Identify which cell holds the provided text, then report its [X, Y] central coordinate. 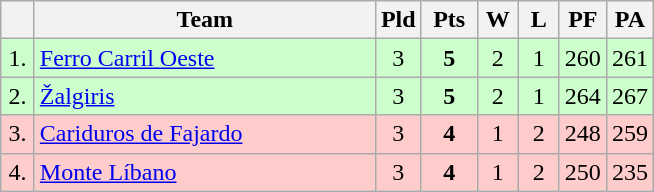
Žalgiris [204, 96]
Team [204, 20]
Pts [449, 20]
3. [18, 134]
Cariduros de Fajardo [204, 134]
Ferro Carril Oeste [204, 58]
L [538, 20]
W [498, 20]
Pld [398, 20]
250 [582, 172]
1. [18, 58]
PF [582, 20]
248 [582, 134]
261 [630, 58]
267 [630, 96]
Monte Líbano [204, 172]
264 [582, 96]
259 [630, 134]
4. [18, 172]
260 [582, 58]
235 [630, 172]
2. [18, 96]
PA [630, 20]
